Capture the cell that displays the provided text and extract its [x, y] central coordinate. 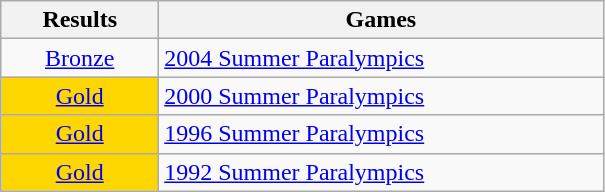
Games [381, 20]
Bronze [80, 58]
2004 Summer Paralympics [381, 58]
2000 Summer Paralympics [381, 96]
Results [80, 20]
1992 Summer Paralympics [381, 172]
1996 Summer Paralympics [381, 134]
